Return (X, Y) of the center of cell containing provided text 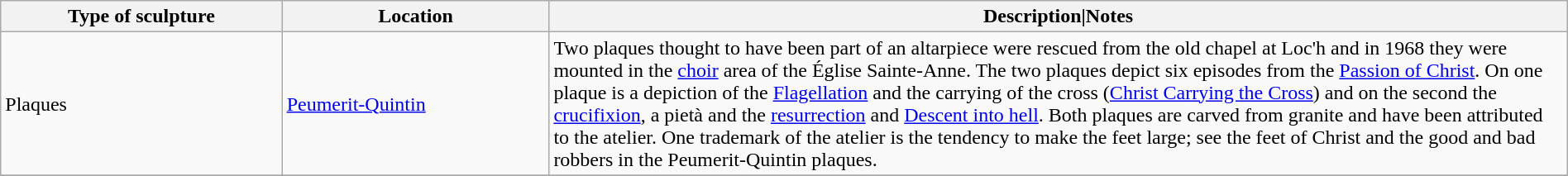
Peumerit-Quintin (415, 104)
Description|Notes (1059, 17)
Type of sculpture (141, 17)
Location (415, 17)
Plaques (141, 104)
